Return (X, Y) of the center of cell containing provided text 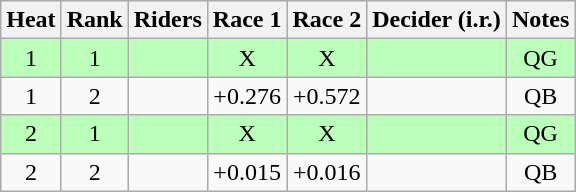
Riders (168, 20)
+0.016 (327, 172)
Race 2 (327, 20)
Notes (540, 20)
Rank (94, 20)
Decider (i.r.) (437, 20)
Heat (31, 20)
+0.572 (327, 96)
Race 1 (247, 20)
+0.015 (247, 172)
+0.276 (247, 96)
